Identify which cell holds the provided text, then report its [x, y] central coordinate. 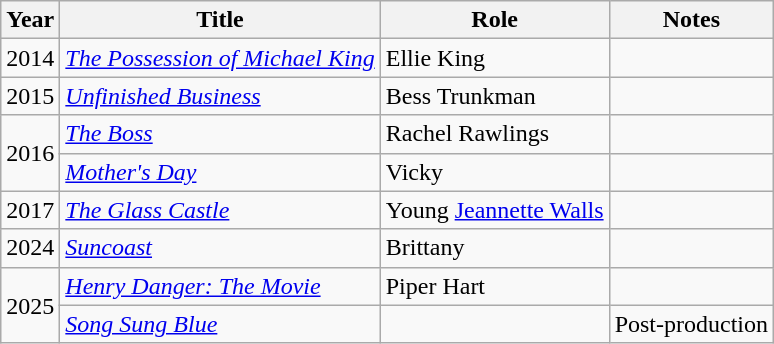
2016 [30, 153]
Vicky [494, 172]
Title [220, 20]
The Boss [220, 134]
Song Sung Blue [220, 324]
The Possession of Michael King [220, 58]
Piper Hart [494, 286]
2017 [30, 210]
Post-production [691, 324]
Brittany [494, 248]
Bess Trunkman [494, 96]
2015 [30, 96]
2014 [30, 58]
Suncoast [220, 248]
Notes [691, 20]
Henry Danger: The Movie [220, 286]
Mother's Day [220, 172]
The Glass Castle [220, 210]
Rachel Rawlings [494, 134]
Year [30, 20]
Ellie King [494, 58]
Role [494, 20]
2025 [30, 305]
2024 [30, 248]
Young Jeannette Walls [494, 210]
Unfinished Business [220, 96]
